From the cell containing the given text, extract its center point as (X, Y) coordinate. 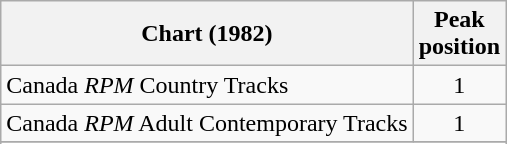
Canada RPM Adult Contemporary Tracks (207, 123)
Peakposition (459, 34)
Chart (1982) (207, 34)
Canada RPM Country Tracks (207, 85)
